Scan for the cell matching the given text and deliver its (x, y) coordinate at center. 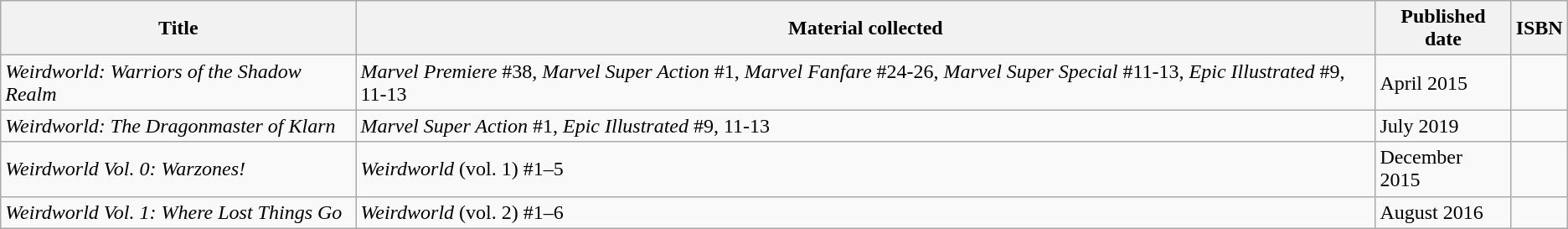
Material collected (866, 29)
ISBN (1540, 29)
Title (178, 29)
December 2015 (1443, 169)
Weirdworld: Warriors of the Shadow Realm (178, 82)
Weirdworld (vol. 1) #1–5 (866, 169)
August 2016 (1443, 212)
Weirdworld Vol. 1: Where Lost Things Go (178, 212)
Weirdworld (vol. 2) #1–6 (866, 212)
April 2015 (1443, 82)
Weirdworld: The Dragonmaster of Klarn (178, 126)
July 2019 (1443, 126)
Marvel Super Action #1, Epic Illustrated #9, 11-13 (866, 126)
Marvel Premiere #38, Marvel Super Action #1, Marvel Fanfare #24-26, Marvel Super Special #11-13, Epic Illustrated #9, 11-13 (866, 82)
Weirdworld Vol. 0: Warzones! (178, 169)
Published date (1443, 29)
